Determine the [x, y] coordinate at the center of the cell enclosing the given text.  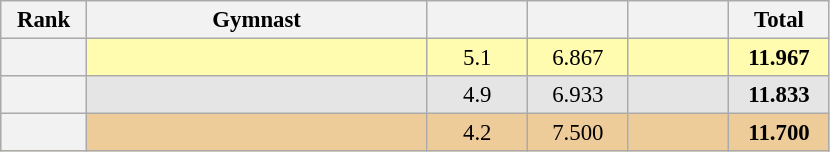
Total [780, 20]
6.867 [578, 58]
5.1 [478, 58]
11.833 [780, 95]
7.500 [578, 133]
6.933 [578, 95]
4.2 [478, 133]
4.9 [478, 95]
Gymnast [256, 20]
11.700 [780, 133]
11.967 [780, 58]
Rank [44, 20]
